Determine the (x, y) coordinate at the center of the cell enclosing the given text.  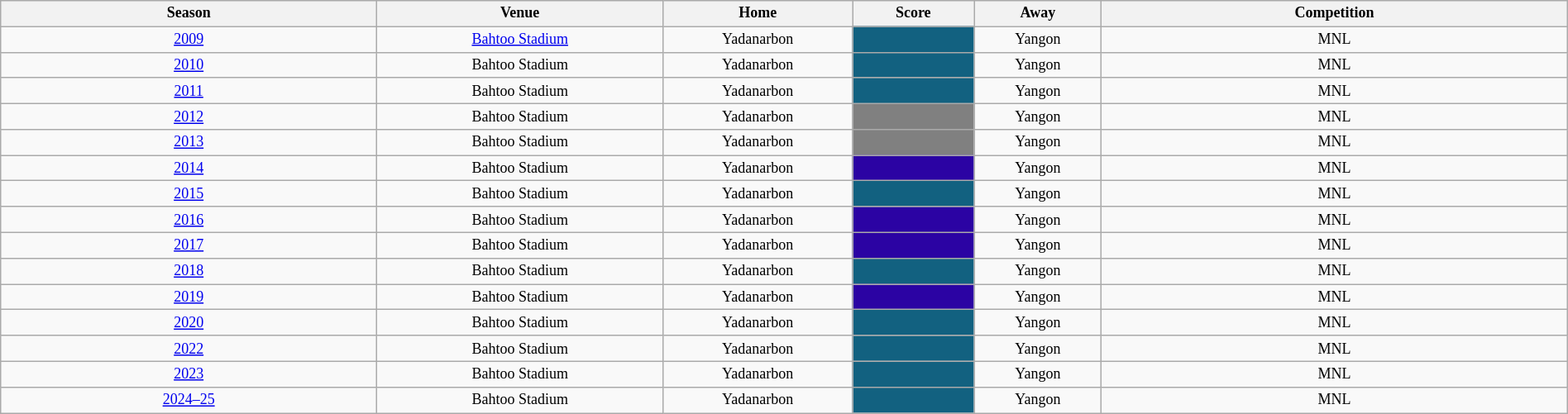
Home (758, 13)
2020 (189, 322)
2018 (189, 271)
Venue (520, 13)
2009 (189, 40)
2023 (189, 374)
2022 (189, 349)
2017 (189, 245)
2010 (189, 64)
2014 (189, 169)
2013 (189, 142)
Competition (1335, 13)
2016 (189, 220)
2019 (189, 297)
2024–25 (189, 400)
2011 (189, 91)
2012 (189, 116)
Season (189, 13)
Away (1038, 13)
Score (913, 13)
2015 (189, 193)
